Extract the (X, Y) coordinate from the center of the cell holding the provided text.  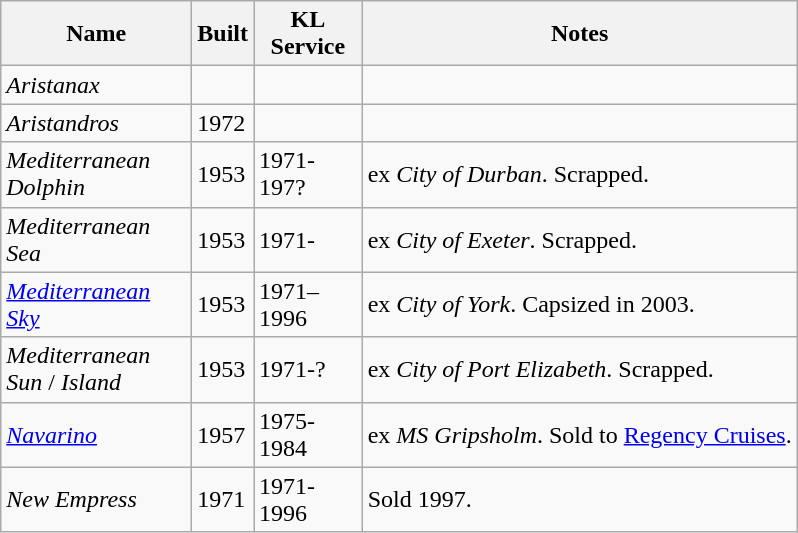
1971-? (308, 370)
Mediterranean Sky (96, 304)
ex City of York. Capsized in 2003. (580, 304)
Name (96, 34)
Mediterranean Sun / Island (96, 370)
1975-1984 (308, 434)
Mediterranean Dolphin (96, 174)
Sold 1997. (580, 500)
1971-197? (308, 174)
Built (223, 34)
New Empress (96, 500)
1972 (223, 123)
KL Service (308, 34)
1971–1996 (308, 304)
ex City of Durban. Scrapped. (580, 174)
ex City of Port Elizabeth. Scrapped. (580, 370)
Aristanax (96, 85)
Aristandros (96, 123)
ex City of Exeter. Scrapped. (580, 240)
Mediterranean Sea (96, 240)
ex MS Gripsholm. Sold to Regency Cruises. (580, 434)
1971- (308, 240)
1957 (223, 434)
Notes (580, 34)
Navarino (96, 434)
1971-1996 (308, 500)
1971 (223, 500)
